Output the (X, Y) coordinate of the center of the cell containing the given text.  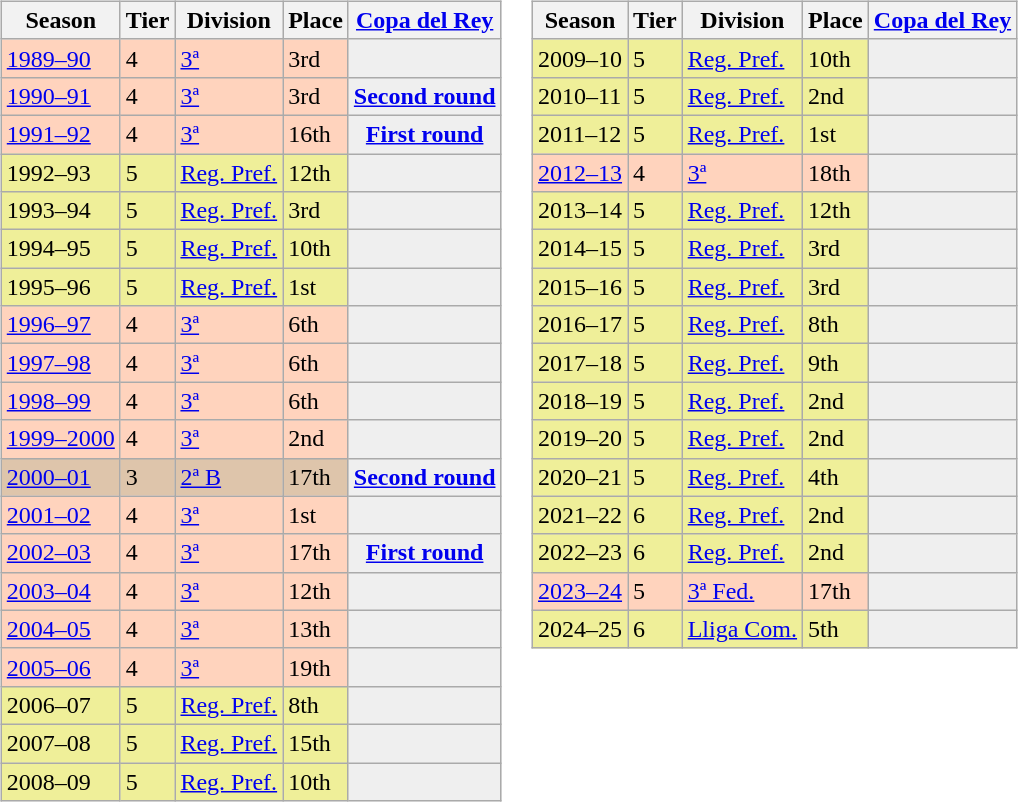
13th (316, 629)
2014–15 (580, 249)
1990–91 (60, 96)
18th (836, 173)
2016–17 (580, 325)
2019–20 (580, 439)
2022–23 (580, 553)
1998–99 (60, 401)
2001–02 (60, 515)
2007–08 (60, 743)
2008–09 (60, 781)
1989–90 (60, 58)
2020–21 (580, 477)
2ª B (229, 477)
2011–12 (580, 134)
2018–19 (580, 401)
2005–06 (60, 667)
9th (836, 363)
2012–13 (580, 173)
19th (316, 667)
2015–16 (580, 287)
1997–98 (60, 363)
2003–04 (60, 591)
Lliga Com. (742, 629)
1991–92 (60, 134)
1993–94 (60, 211)
1994–95 (60, 249)
1995–96 (60, 287)
2006–07 (60, 705)
5th (836, 629)
15th (316, 743)
1996–97 (60, 325)
2013–14 (580, 211)
1992–93 (60, 173)
2023–24 (580, 591)
2024–25 (580, 629)
2000–01 (60, 477)
2021–22 (580, 515)
2017–18 (580, 363)
2009–10 (580, 58)
4th (836, 477)
3ª Fed. (742, 591)
2002–03 (60, 553)
3 (148, 477)
16th (316, 134)
2004–05 (60, 629)
2010–11 (580, 96)
1999–2000 (60, 439)
